Return the (x, y) coordinate for the center point of the cell that contains the specified text.  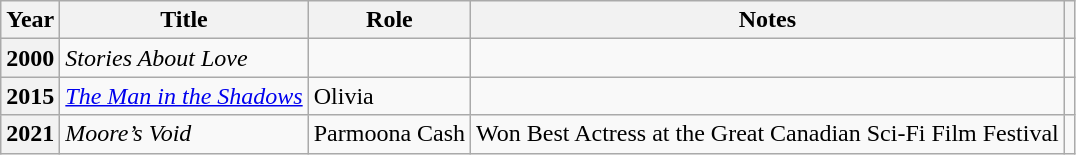
Parmoona Cash (389, 134)
2015 (30, 96)
Title (184, 20)
The Man in the Shadows (184, 96)
2000 (30, 58)
Notes (768, 20)
Role (389, 20)
Won Best Actress at the Great Canadian Sci-Fi Film Festival (768, 134)
Moore’s Void (184, 134)
Olivia (389, 96)
2021 (30, 134)
Year (30, 20)
Stories About Love (184, 58)
